From the cell containing the given text, extract its center point as (X, Y) coordinate. 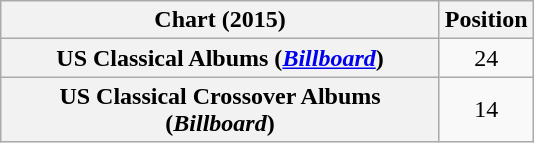
24 (486, 58)
US Classical Crossover Albums (Billboard) (220, 110)
Chart (2015) (220, 20)
US Classical Albums (Billboard) (220, 58)
14 (486, 110)
Position (486, 20)
